Scan for the cell matching the given text and deliver its [X, Y] coordinate at center. 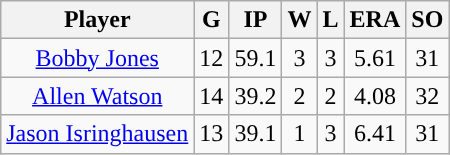
L [330, 20]
6.41 [375, 134]
Player [98, 20]
39.2 [256, 96]
14 [212, 96]
39.1 [256, 134]
59.1 [256, 58]
32 [428, 96]
ERA [375, 20]
SO [428, 20]
Bobby Jones [98, 58]
12 [212, 58]
4.08 [375, 96]
Allen Watson [98, 96]
13 [212, 134]
1 [300, 134]
IP [256, 20]
G [212, 20]
W [300, 20]
5.61 [375, 58]
Jason Isringhausen [98, 134]
